Search for the cell housing the specified text and yield its (x, y) center coordinate. 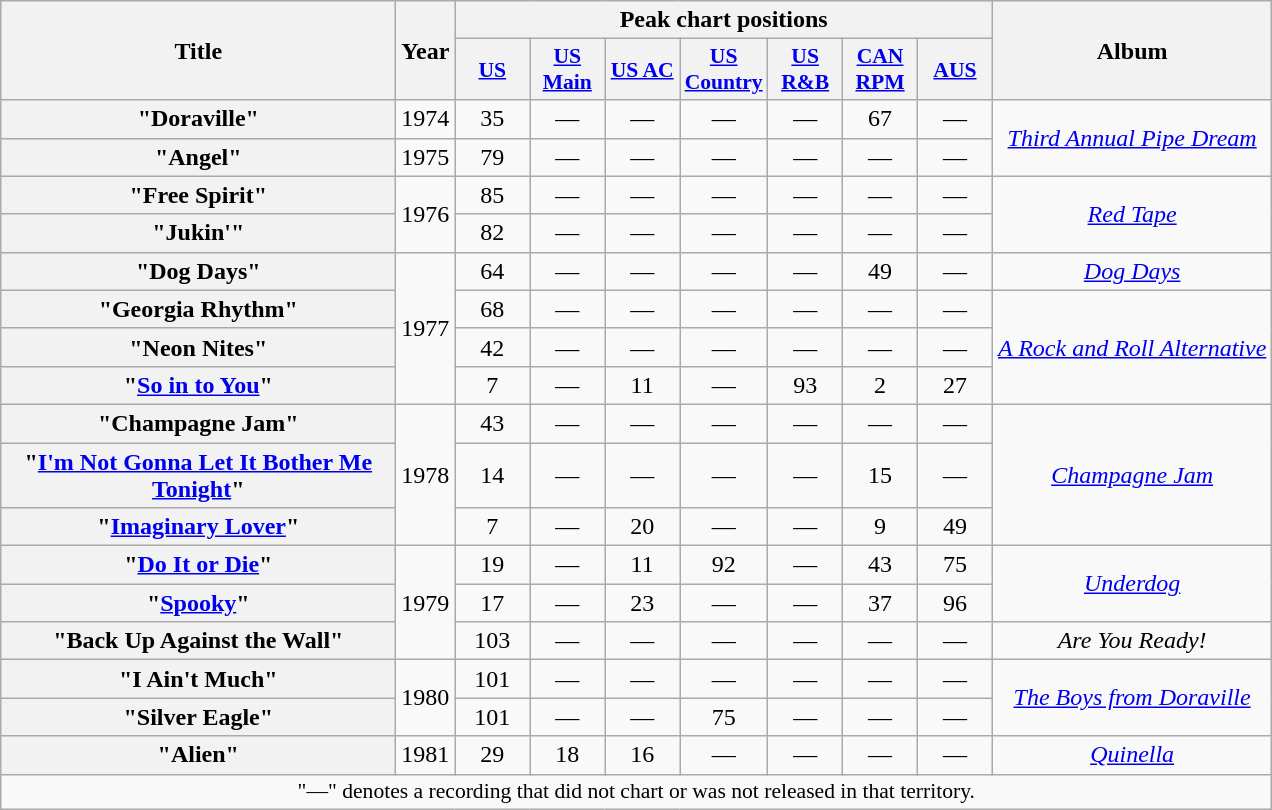
US AC (642, 70)
"Champagne Jam" (198, 423)
"Doraville" (198, 119)
1980 (426, 698)
"I'm Not Gonna Let It Bother Me Tonight" (198, 474)
Dog Days (1132, 271)
35 (492, 119)
US R&B (806, 70)
19 (492, 565)
103 (492, 641)
1981 (426, 755)
US (492, 70)
CAN RPM (880, 70)
Year (426, 50)
93 (806, 385)
79 (492, 157)
64 (492, 271)
42 (492, 347)
29 (492, 755)
18 (568, 755)
"So in to You" (198, 385)
The Boys from Doraville (1132, 698)
1977 (426, 328)
67 (880, 119)
1974 (426, 119)
17 (492, 603)
82 (492, 233)
2 (880, 385)
"Silver Eagle" (198, 717)
"Free Spirit" (198, 195)
27 (956, 385)
"Jukin'" (198, 233)
9 (880, 527)
"Angel" (198, 157)
US Country (724, 70)
14 (492, 474)
AUS (956, 70)
1978 (426, 474)
96 (956, 603)
"Neon Nites" (198, 347)
Quinella (1132, 755)
20 (642, 527)
37 (880, 603)
Red Tape (1132, 214)
15 (880, 474)
92 (724, 565)
A Rock and Roll Alternative (1132, 347)
Champagne Jam (1132, 474)
1976 (426, 214)
Album (1132, 50)
"Dog Days" (198, 271)
23 (642, 603)
"—" denotes a recording that did not chart or was not released in that territory. (636, 792)
Underdog (1132, 584)
Are You Ready! (1132, 641)
"Alien" (198, 755)
68 (492, 309)
Third Annual Pipe Dream (1132, 138)
"Back Up Against the Wall" (198, 641)
1979 (426, 603)
US Main (568, 70)
"Imaginary Lover" (198, 527)
"Spooky" (198, 603)
1975 (426, 157)
Title (198, 50)
"I Ain't Much" (198, 679)
16 (642, 755)
Peak chart positions (724, 20)
"Georgia Rhythm" (198, 309)
"Do It or Die" (198, 565)
85 (492, 195)
